Scan for the cell matching the given text and deliver its (X, Y) coordinate at center. 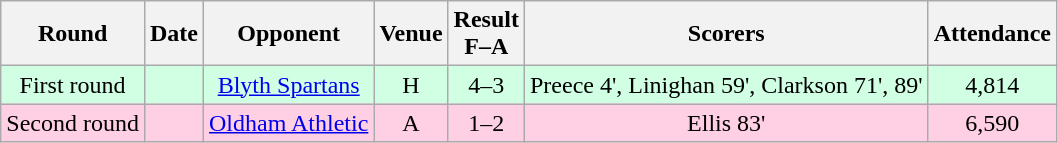
Venue (411, 34)
First round (73, 85)
Date (174, 34)
4,814 (992, 85)
Attendance (992, 34)
1–2 (486, 123)
Ellis 83' (726, 123)
4–3 (486, 85)
Second round (73, 123)
6,590 (992, 123)
Round (73, 34)
Preece 4', Linighan 59', Clarkson 71', 89' (726, 85)
Scorers (726, 34)
A (411, 123)
Oldham Athletic (289, 123)
Blyth Spartans (289, 85)
Opponent (289, 34)
ResultF–A (486, 34)
H (411, 85)
